Provide the (x, y) coordinate of the cell's center where the given text is located.  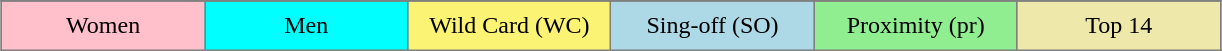
Wild Card (WC) (510, 26)
Men (306, 26)
Proximity (pr) (916, 26)
Sing-off (SO) (712, 26)
Top 14 (1118, 26)
Women (104, 26)
